Identify which cell holds the provided text, then report its [x, y] central coordinate. 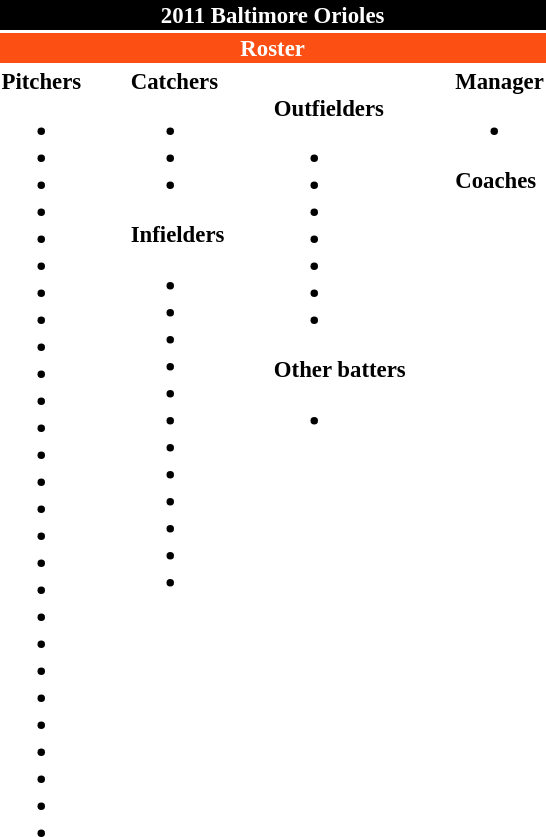
Roster [272, 48]
2011 Baltimore Orioles [272, 15]
